From the cell containing the given text, extract its center point as (x, y) coordinate. 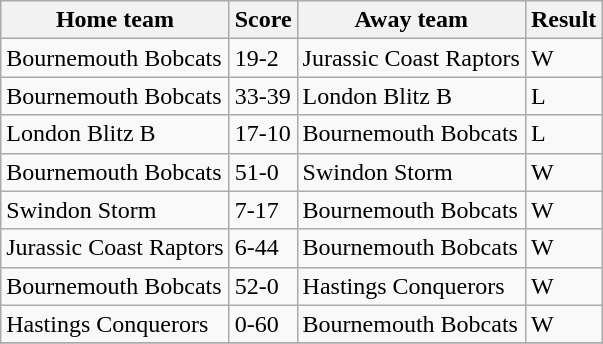
7-17 (263, 210)
6-44 (263, 248)
Result (563, 20)
0-60 (263, 324)
Home team (115, 20)
Away team (411, 20)
52-0 (263, 286)
Score (263, 20)
33-39 (263, 96)
51-0 (263, 172)
19-2 (263, 58)
17-10 (263, 134)
